Find where the given text appears and provide that cell's center as (x, y) coordinate. 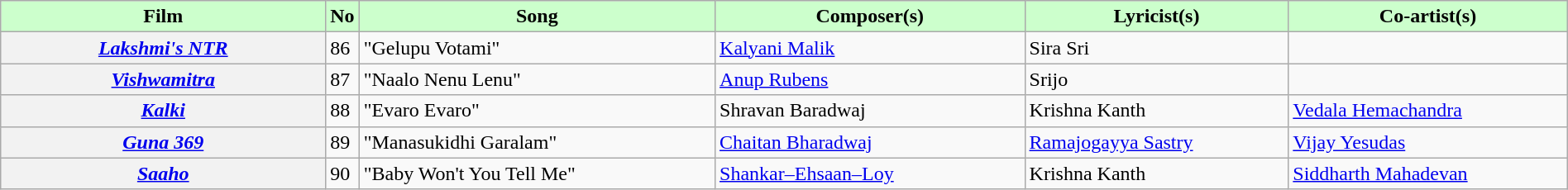
Composer(s) (870, 17)
Guna 369 (164, 142)
Saaho (164, 173)
Ramajogayya Sastry (1156, 142)
Shravan Baradwaj (870, 111)
Co-artist(s) (1427, 17)
Lyricist(s) (1156, 17)
Vijay Yesudas (1427, 142)
Sira Sri (1156, 48)
Vishwamitra (164, 79)
Srijo (1156, 79)
"Manasukidhi Garalam" (537, 142)
"Evaro Evaro" (537, 111)
Film (164, 17)
87 (342, 79)
Song (537, 17)
Chaitan Bharadwaj (870, 142)
"Baby Won't You Tell Me" (537, 173)
89 (342, 142)
"Naalo Nenu Lenu" (537, 79)
86 (342, 48)
"Gelupu Votami" (537, 48)
Kalyani Malik (870, 48)
88 (342, 111)
Kalki (164, 111)
90 (342, 173)
Anup Rubens (870, 79)
Siddharth Mahadevan (1427, 173)
Lakshmi's NTR (164, 48)
Vedala Hemachandra (1427, 111)
Shankar–Ehsaan–Loy (870, 173)
No (342, 17)
